Detect which cell encompasses the target text, then output its [X, Y] center coordinate. 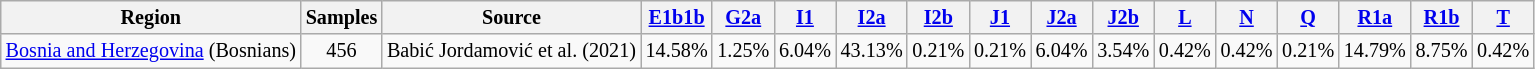
Region [151, 18]
Q [1308, 18]
14.58% [677, 52]
I2a [872, 18]
456 [342, 52]
R1a [1375, 18]
1.25% [743, 52]
L [1185, 18]
I2b [938, 18]
J1 [1000, 18]
43.13% [872, 52]
Source [512, 18]
8.75% [1442, 52]
E1b1b [677, 18]
14.79% [1375, 52]
J2a [1062, 18]
Samples [342, 18]
G2a [743, 18]
I1 [805, 18]
R1b [1442, 18]
Babić Jordamović et al. (2021) [512, 52]
Bosnia and Herzegovina (Bosnians) [151, 52]
3.54% [1123, 52]
J2b [1123, 18]
N [1247, 18]
T [1503, 18]
